Provide the (x, y) coordinate of the cell's center where the given text is located.  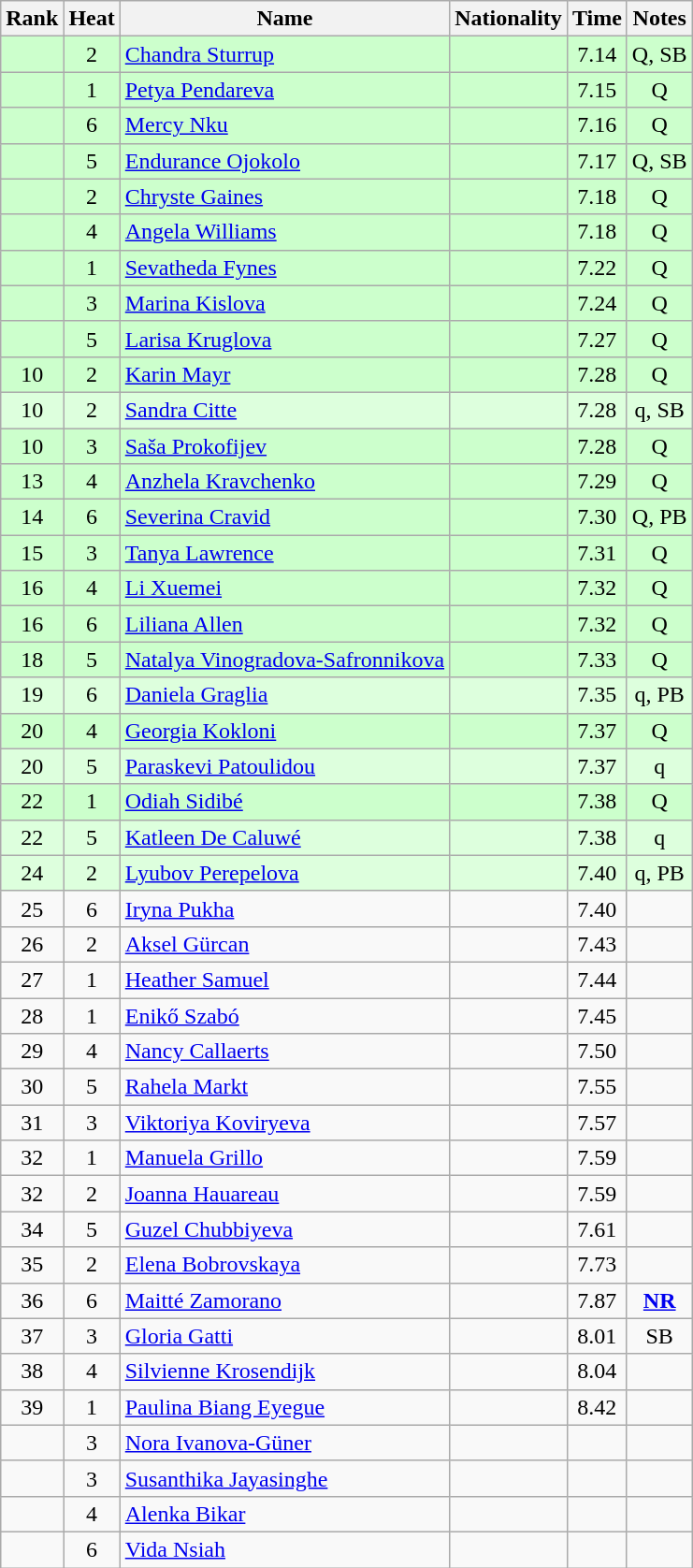
Chandra Sturrup (284, 54)
7.45 (597, 1015)
Joanna Hauareau (284, 1194)
Notes (659, 19)
7.43 (597, 944)
Petya Pendareva (284, 90)
31 (32, 1123)
Nora Ivanova-Güner (284, 1443)
q, SB (659, 410)
Gloria Gatti (284, 1336)
Manuela Grillo (284, 1158)
14 (32, 517)
29 (32, 1052)
Sandra Citte (284, 410)
8.01 (597, 1336)
19 (32, 695)
38 (32, 1372)
Sevatheda Fynes (284, 268)
Viktoriya Koviryeva (284, 1123)
27 (32, 980)
34 (32, 1229)
7.17 (597, 161)
Guzel Chubbiyeva (284, 1229)
Chryste Gaines (284, 196)
7.44 (597, 980)
Susanthika Jayasinghe (284, 1478)
SB (659, 1336)
30 (32, 1087)
Enikő Szabó (284, 1015)
7.16 (597, 125)
Marina Kislova (284, 303)
Mercy Nku (284, 125)
Nancy Callaerts (284, 1052)
Katleen De Caluwé (284, 837)
Tanya Lawrence (284, 553)
Severina Cravid (284, 517)
36 (32, 1300)
7.24 (597, 303)
25 (32, 908)
7.87 (597, 1300)
Time (597, 19)
7.50 (597, 1052)
Natalya Vinogradova-Safronnikova (284, 660)
8.04 (597, 1372)
Liliana Allen (284, 624)
7.27 (597, 339)
Aksel Gürcan (284, 944)
Iryna Pukha (284, 908)
7.33 (597, 660)
8.42 (597, 1407)
7.22 (597, 268)
7.31 (597, 553)
Rank (32, 19)
7.30 (597, 517)
Elena Bobrovskaya (284, 1265)
15 (32, 553)
Endurance Ojokolo (284, 161)
Anzhela Kravchenko (284, 482)
18 (32, 660)
35 (32, 1265)
NR (659, 1300)
Silvienne Krosendijk (284, 1372)
7.61 (597, 1229)
28 (32, 1015)
13 (32, 482)
Odiah Sidibé (284, 802)
Maitté Zamorano (284, 1300)
7.73 (597, 1265)
Karin Mayr (284, 374)
7.29 (597, 482)
7.14 (597, 54)
Daniela Graglia (284, 695)
Larisa Kruglova (284, 339)
7.15 (597, 90)
Lyubov Perepelova (284, 873)
39 (32, 1407)
37 (32, 1336)
Name (284, 19)
Rahela Markt (284, 1087)
Saša Prokofijev (284, 446)
Heat (92, 19)
Nationality (509, 19)
7.35 (597, 695)
26 (32, 944)
Alenka Bikar (284, 1514)
Paraskevi Patoulidou (284, 766)
7.57 (597, 1123)
Q, PB (659, 517)
24 (32, 873)
Georgia Kokloni (284, 731)
Heather Samuel (284, 980)
7.55 (597, 1087)
Li Xuemei (284, 588)
Angela Williams (284, 232)
Vida Nsiah (284, 1549)
Paulina Biang Eyegue (284, 1407)
